Extract the [X, Y] coordinate from the center of the cell holding the provided text.  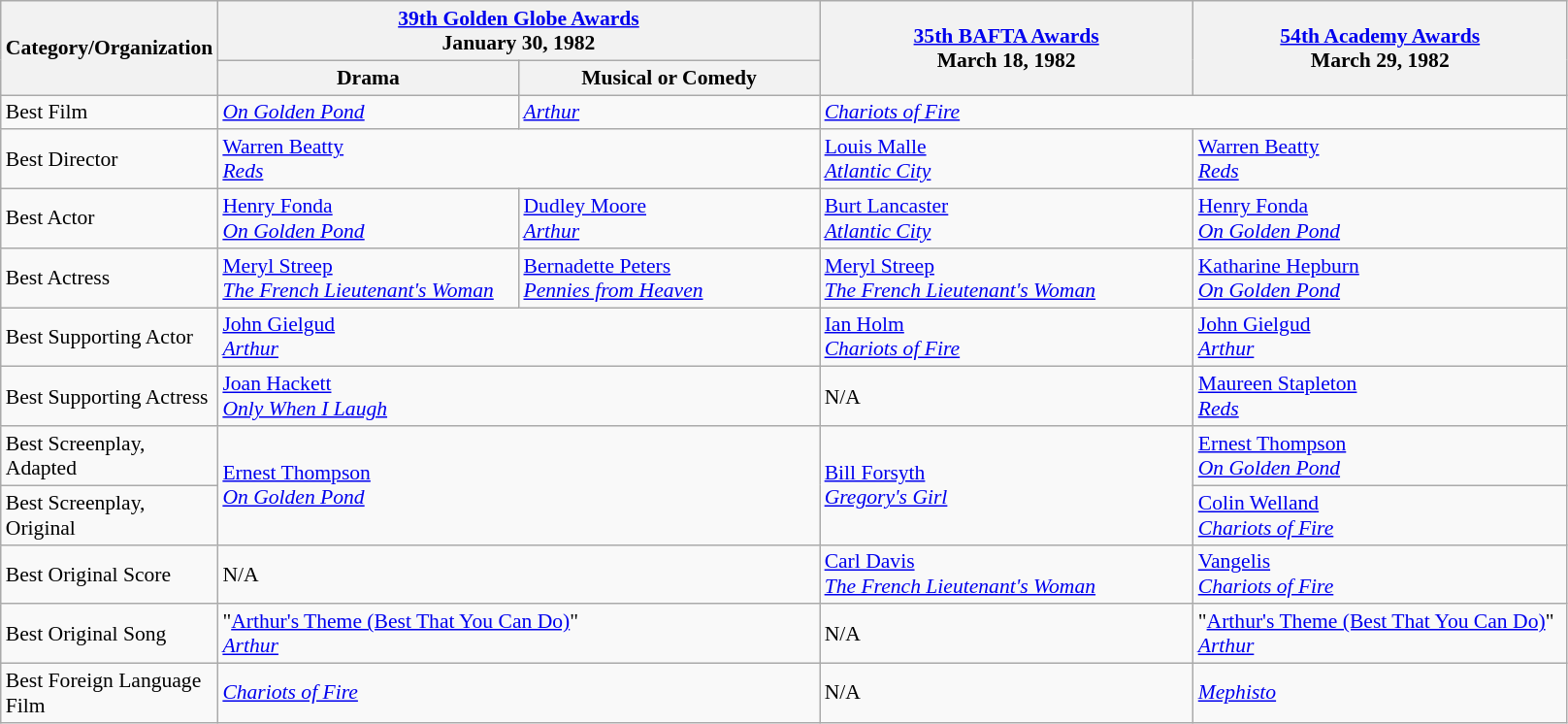
On Golden Pond [368, 113]
Best Actor [110, 219]
Best Original Song [110, 635]
Best Screenplay, Adapted [110, 456]
Maureen StapletonReds [1380, 396]
Best Actress [110, 278]
Louis MalleAtlantic City [1007, 159]
Bill ForsythGregory's Girl [1007, 485]
Burt LancasterAtlantic City [1007, 219]
Bernadette PetersPennies from Heaven [669, 278]
39th Golden Globe AwardsJanuary 30, 1982 [518, 31]
Carl DavisThe French Lieutenant's Woman [1007, 575]
Best Supporting Actress [110, 396]
Katharine HepburnOn Golden Pond [1380, 278]
Best Director [110, 159]
Category/Organization [110, 49]
Drama [368, 78]
Ian HolmChariots of Fire [1007, 338]
Best Original Score [110, 575]
Best Foreign Language Film [110, 693]
35th BAFTA AwardsMarch 18, 1982 [1007, 49]
VangelisChariots of Fire [1380, 575]
Best Film [110, 113]
Best Supporting Actor [110, 338]
Colin WellandChariots of Fire [1380, 514]
Musical or Comedy [669, 78]
54th Academy AwardsMarch 29, 1982 [1380, 49]
Mephisto [1380, 693]
Joan HackettOnly When I Laugh [518, 396]
Dudley MooreArthur [669, 219]
Arthur [669, 113]
Best Screenplay, Original [110, 514]
